Provide the (x, y) coordinate of the cell's center where the given text is located.  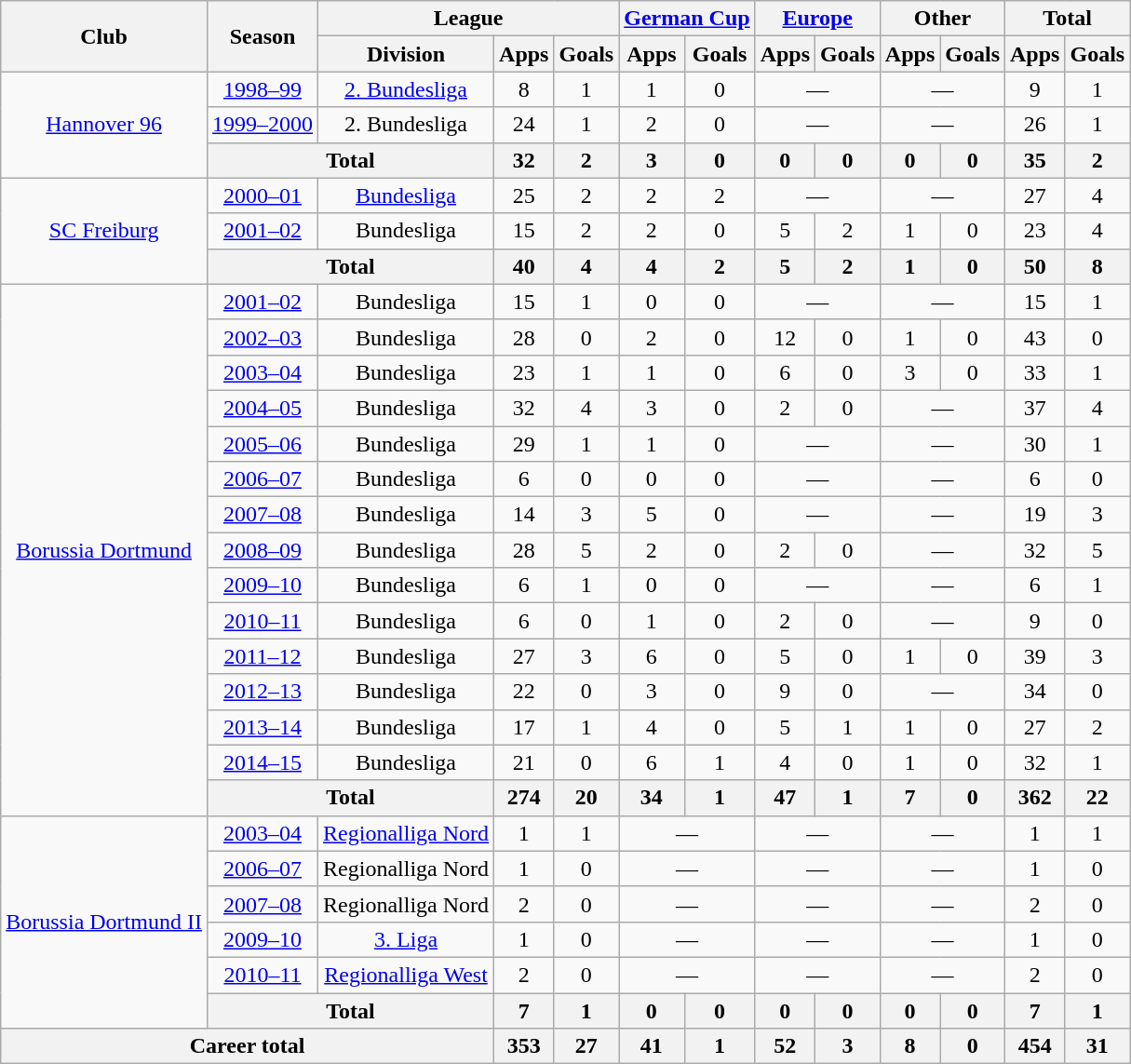
362 (1035, 798)
353 (524, 1046)
2014–15 (263, 762)
47 (785, 798)
Hannover 96 (104, 125)
24 (524, 125)
19 (1035, 515)
German Cup (687, 19)
League (469, 19)
2005–06 (263, 444)
2004–05 (263, 408)
20 (586, 798)
35 (1035, 160)
43 (1035, 337)
Season (263, 36)
1999–2000 (263, 125)
30 (1035, 444)
40 (524, 266)
Club (104, 36)
SC Freiburg (104, 231)
274 (524, 798)
Regionalliga West (406, 975)
Career total (248, 1046)
52 (785, 1046)
33 (1035, 372)
454 (1035, 1046)
26 (1035, 125)
37 (1035, 408)
41 (652, 1046)
2008–09 (263, 550)
1998–99 (263, 89)
2013–14 (263, 727)
Europe (817, 19)
Borussia Dortmund (104, 549)
25 (524, 195)
2002–03 (263, 337)
29 (524, 444)
Borussia Dortmund II (104, 922)
39 (1035, 656)
2012–13 (263, 692)
2000–01 (263, 195)
21 (524, 762)
12 (785, 337)
3. Liga (406, 939)
14 (524, 515)
50 (1035, 266)
Other (942, 19)
2011–12 (263, 656)
31 (1097, 1046)
Division (406, 54)
17 (524, 727)
